Provide the [X, Y] coordinate of the cell's center where the given text is located.  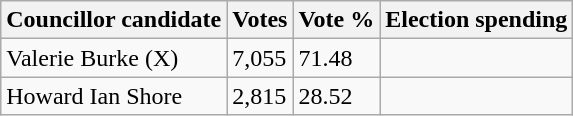
2,815 [260, 96]
Howard Ian Shore [114, 96]
Valerie Burke (X) [114, 58]
Vote % [336, 20]
28.52 [336, 96]
7,055 [260, 58]
Votes [260, 20]
Councillor candidate [114, 20]
Election spending [476, 20]
71.48 [336, 58]
